Output the [x, y] coordinate of the center of the cell containing the given text.  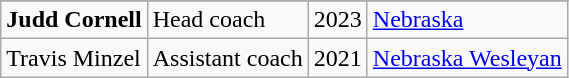
Assistant coach [228, 58]
Nebraska [467, 20]
Travis Minzel [74, 58]
Head coach [228, 20]
2021 [338, 58]
Judd Cornell [74, 20]
Nebraska Wesleyan [467, 58]
2023 [338, 20]
